Output the (x, y) coordinate of the center of the cell containing the given text.  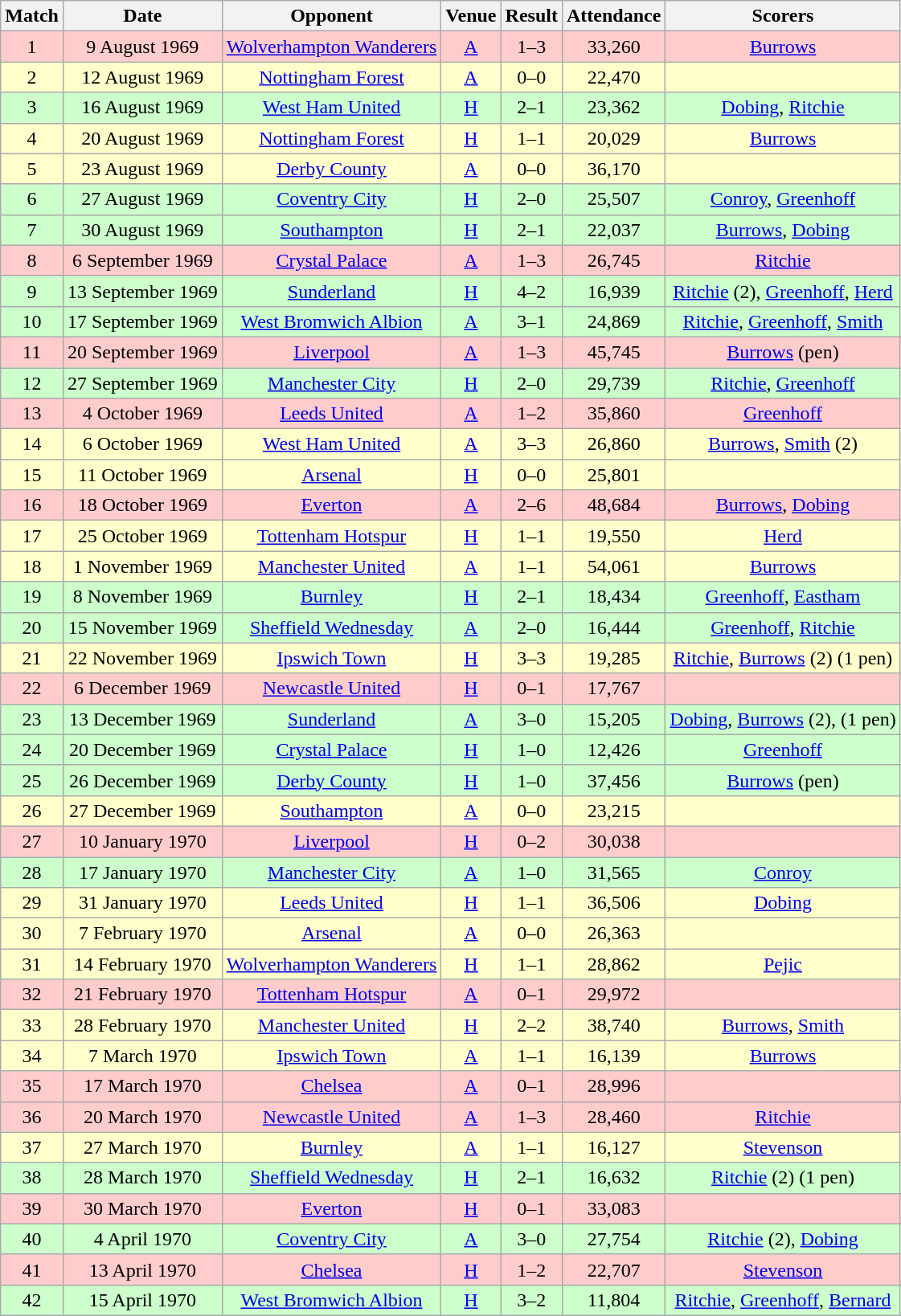
30 August 1969 (142, 230)
26,363 (613, 934)
27 March 1970 (142, 1147)
45,745 (613, 352)
24 (32, 750)
19,285 (613, 658)
33,083 (613, 1208)
11 (32, 352)
17 September 1969 (142, 321)
20 December 1969 (142, 750)
Scorers (783, 16)
22,037 (613, 230)
3–1 (531, 321)
29,972 (613, 995)
21 (32, 658)
18,434 (613, 597)
18 (32, 566)
Dobing (783, 903)
17,767 (613, 689)
23 (32, 719)
4 April 1970 (142, 1239)
1 (32, 47)
22,707 (613, 1269)
2–6 (531, 505)
31 January 1970 (142, 903)
19,550 (613, 536)
41 (32, 1269)
48,684 (613, 505)
27 December 1969 (142, 811)
16,127 (613, 1147)
23 August 1969 (142, 169)
Pejic (783, 964)
12 August 1969 (142, 77)
11,804 (613, 1300)
Ritchie, Greenhoff (783, 383)
2 (32, 77)
40 (32, 1239)
20,029 (613, 138)
30 March 1970 (142, 1208)
15 (32, 475)
10 January 1970 (142, 841)
36,170 (613, 169)
33,260 (613, 47)
26 (32, 811)
16,632 (613, 1178)
25,507 (613, 199)
2–2 (531, 1025)
34 (32, 1056)
17 March 1970 (142, 1086)
4–2 (531, 291)
6 September 1969 (142, 260)
Dobing, Ritchie (783, 108)
16 (32, 505)
9 August 1969 (142, 47)
22,470 (613, 77)
7 (32, 230)
Ritchie (2), Greenhoff, Herd (783, 291)
22 (32, 689)
15 April 1970 (142, 1300)
36,506 (613, 903)
5 (32, 169)
22 November 1969 (142, 658)
26,745 (613, 260)
20 September 1969 (142, 352)
Attendance (613, 16)
6 December 1969 (142, 689)
17 January 1970 (142, 872)
30,038 (613, 841)
30 (32, 934)
37,456 (613, 780)
4 (32, 138)
16,444 (613, 627)
54,061 (613, 566)
25 October 1969 (142, 536)
28 (32, 872)
9 (32, 291)
28,862 (613, 964)
11 October 1969 (142, 475)
27 (32, 841)
Ritchie (2), Dobing (783, 1239)
0–2 (531, 841)
25,801 (613, 475)
3 (32, 108)
Ritchie, Greenhoff, Bernard (783, 1300)
8 (32, 260)
23,362 (613, 108)
42 (32, 1300)
6 October 1969 (142, 444)
38 (32, 1178)
7 February 1970 (142, 934)
Venue (471, 16)
10 (32, 321)
33 (32, 1025)
Ritchie (2) (1 pen) (783, 1178)
28 February 1970 (142, 1025)
16 August 1969 (142, 108)
13 September 1969 (142, 291)
26,860 (613, 444)
Match (32, 16)
18 October 1969 (142, 505)
29 (32, 903)
Conroy (783, 872)
20 (32, 627)
14 February 1970 (142, 964)
28,460 (613, 1117)
15 November 1969 (142, 627)
26 December 1969 (142, 780)
Ritchie, Burrows (2) (1 pen) (783, 658)
20 March 1970 (142, 1117)
Burrows, Smith (783, 1025)
12 (32, 383)
39 (32, 1208)
21 February 1970 (142, 995)
14 (32, 444)
3–2 (531, 1300)
16,139 (613, 1056)
36 (32, 1117)
12,426 (613, 750)
27 August 1969 (142, 199)
28 March 1970 (142, 1178)
38,740 (613, 1025)
35,860 (613, 414)
32 (32, 995)
Ritchie, Greenhoff, Smith (783, 321)
19 (32, 597)
Date (142, 16)
31,565 (613, 872)
Conroy, Greenhoff (783, 199)
15,205 (613, 719)
Greenhoff, Eastham (783, 597)
1 November 1969 (142, 566)
7 March 1970 (142, 1056)
Herd (783, 536)
Greenhoff, Ritchie (783, 627)
8 November 1969 (142, 597)
Burrows, Smith (2) (783, 444)
37 (32, 1147)
13 December 1969 (142, 719)
13 (32, 414)
6 (32, 199)
31 (32, 964)
28,996 (613, 1086)
13 April 1970 (142, 1269)
4 October 1969 (142, 414)
Opponent (331, 16)
16,939 (613, 291)
Dobing, Burrows (2), (1 pen) (783, 719)
23,215 (613, 811)
17 (32, 536)
35 (32, 1086)
20 August 1969 (142, 138)
Result (531, 16)
25 (32, 780)
29,739 (613, 383)
27 September 1969 (142, 383)
27,754 (613, 1239)
24,869 (613, 321)
